Locate the cell with the specified text and output its (X, Y) center coordinate. 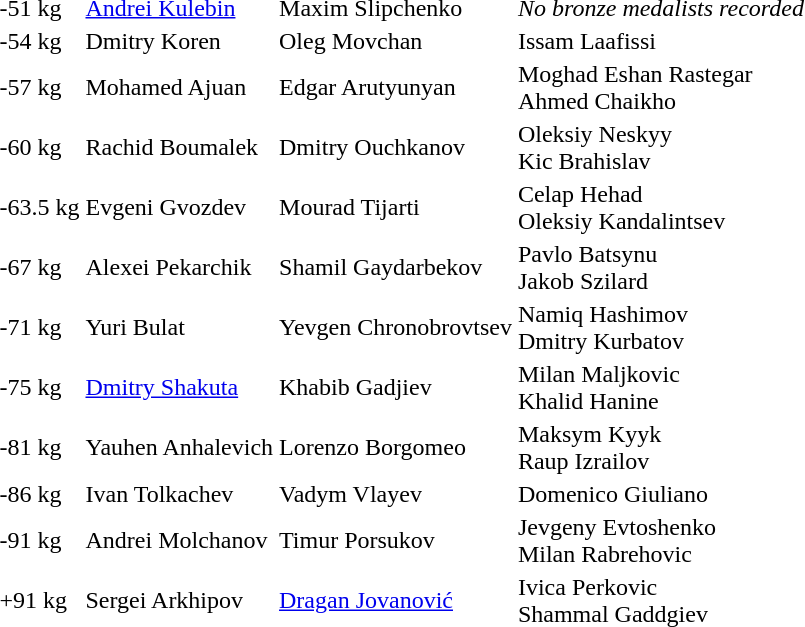
Yuri Bulat (180, 328)
Oleksiy Neskyy Kic Brahislav (660, 148)
Yevgen Chronobrovtsev (396, 328)
Ivan Tolkachev (180, 494)
Maksym Kyyk Raup Izrailov (660, 448)
Pavlo Batsynu Jakob Szilard (660, 268)
Vadym Vlayev (396, 494)
Namiq Hashimov Dmitry Kurbatov (660, 328)
Shamil Gaydarbekov (396, 268)
Dmitry Ouchkanov (396, 148)
Oleg Movchan (396, 41)
Dmitry Shakuta (180, 388)
Domenico Giuliano (660, 494)
Mohamed Ajuan (180, 88)
Alexei Pekarchik (180, 268)
Evgeni Gvozdev (180, 208)
Mourad Tijarti (396, 208)
Celap Hehad Oleksiy Kandalintsev (660, 208)
Yauhen Anhalevich (180, 448)
Lorenzo Borgomeo (396, 448)
Timur Porsukov (396, 540)
Edgar Arutyunyan (396, 88)
Dmitry Koren (180, 41)
Milan Maljkovic Khalid Hanine (660, 388)
Andrei Molchanov (180, 540)
Issam Laafissi (660, 41)
Khabib Gadjiev (396, 388)
Moghad Eshan Rastegar Ahmed Chaikho (660, 88)
Jevgeny Evtoshenko Milan Rabrehovic (660, 540)
Rachid Boumalek (180, 148)
